Search for the cell housing the specified text and yield its (X, Y) center coordinate. 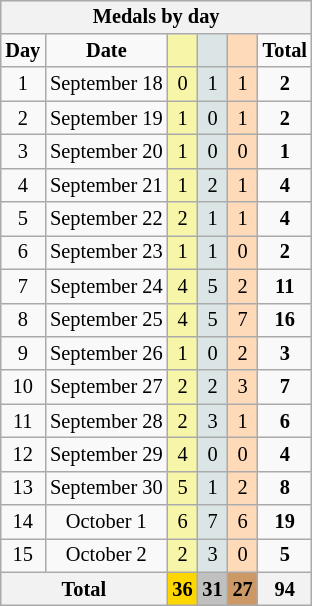
15 (22, 556)
September 22 (106, 219)
12 (22, 455)
Medals by day (156, 17)
September 25 (106, 320)
13 (22, 488)
94 (285, 589)
September 27 (106, 387)
31 (213, 589)
September 19 (106, 118)
October 2 (106, 556)
9 (22, 354)
September 18 (106, 84)
36 (182, 589)
September 24 (106, 286)
October 1 (106, 522)
September 29 (106, 455)
September 23 (106, 253)
September 28 (106, 421)
Date (106, 51)
September 26 (106, 354)
27 (243, 589)
16 (285, 320)
10 (22, 387)
19 (285, 522)
September 21 (106, 185)
September 30 (106, 488)
Day (22, 51)
September 20 (106, 152)
14 (22, 522)
